Scan for the cell matching the given text and deliver its [X, Y] coordinate at center. 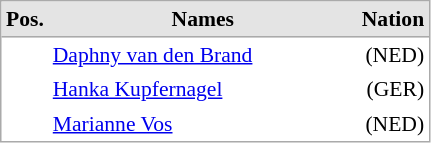
Daphny van den Brand [202, 55]
Names [202, 20]
(GER) [392, 89]
Marianne Vos [202, 123]
Hanka Kupfernagel [202, 89]
Pos. [26, 20]
Nation [392, 20]
